From the cell containing the given text, extract its center point as (x, y) coordinate. 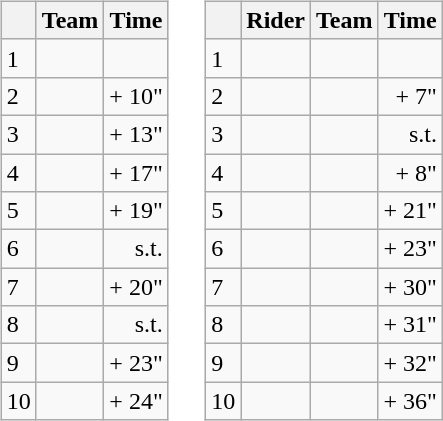
+ 19" (136, 211)
+ 24" (136, 401)
+ 17" (136, 173)
+ 31" (410, 325)
+ 8" (410, 173)
Rider (276, 20)
+ 30" (410, 287)
+ 13" (136, 134)
+ 20" (136, 287)
+ 21" (410, 211)
+ 36" (410, 401)
+ 7" (410, 96)
+ 10" (136, 96)
+ 32" (410, 363)
